Pinpoint the cell where the given text exists, returning its (X, Y) midpoint coordinate. 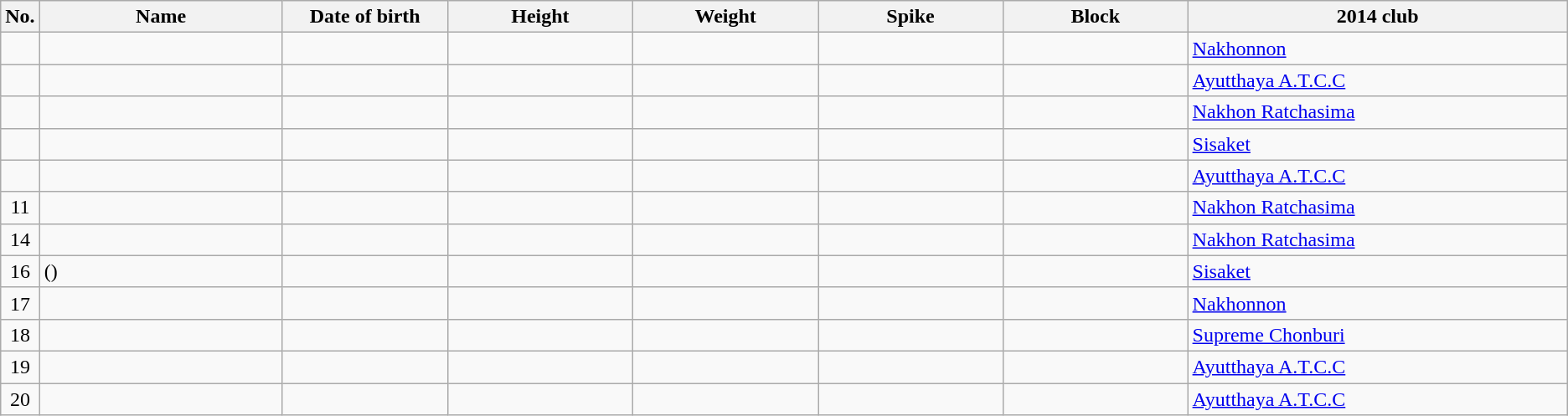
17 (20, 303)
Weight (725, 17)
Supreme Chonburi (1377, 335)
Height (539, 17)
No. (20, 17)
Block (1096, 17)
14 (20, 239)
Spike (911, 17)
16 (20, 271)
Date of birth (365, 17)
2014 club (1377, 17)
11 (20, 208)
Name (161, 17)
18 (20, 335)
() (161, 271)
19 (20, 367)
20 (20, 399)
